Capture the cell that displays the provided text and extract its [X, Y] central coordinate. 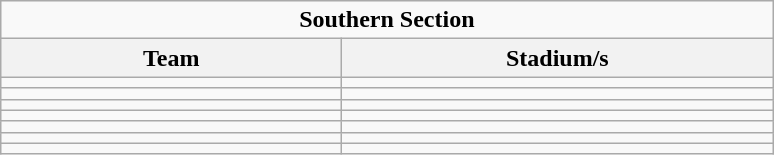
Team [172, 58]
Stadium/s [558, 58]
Southern Section [387, 20]
